Output the (X, Y) coordinate of the center of the cell containing the given text.  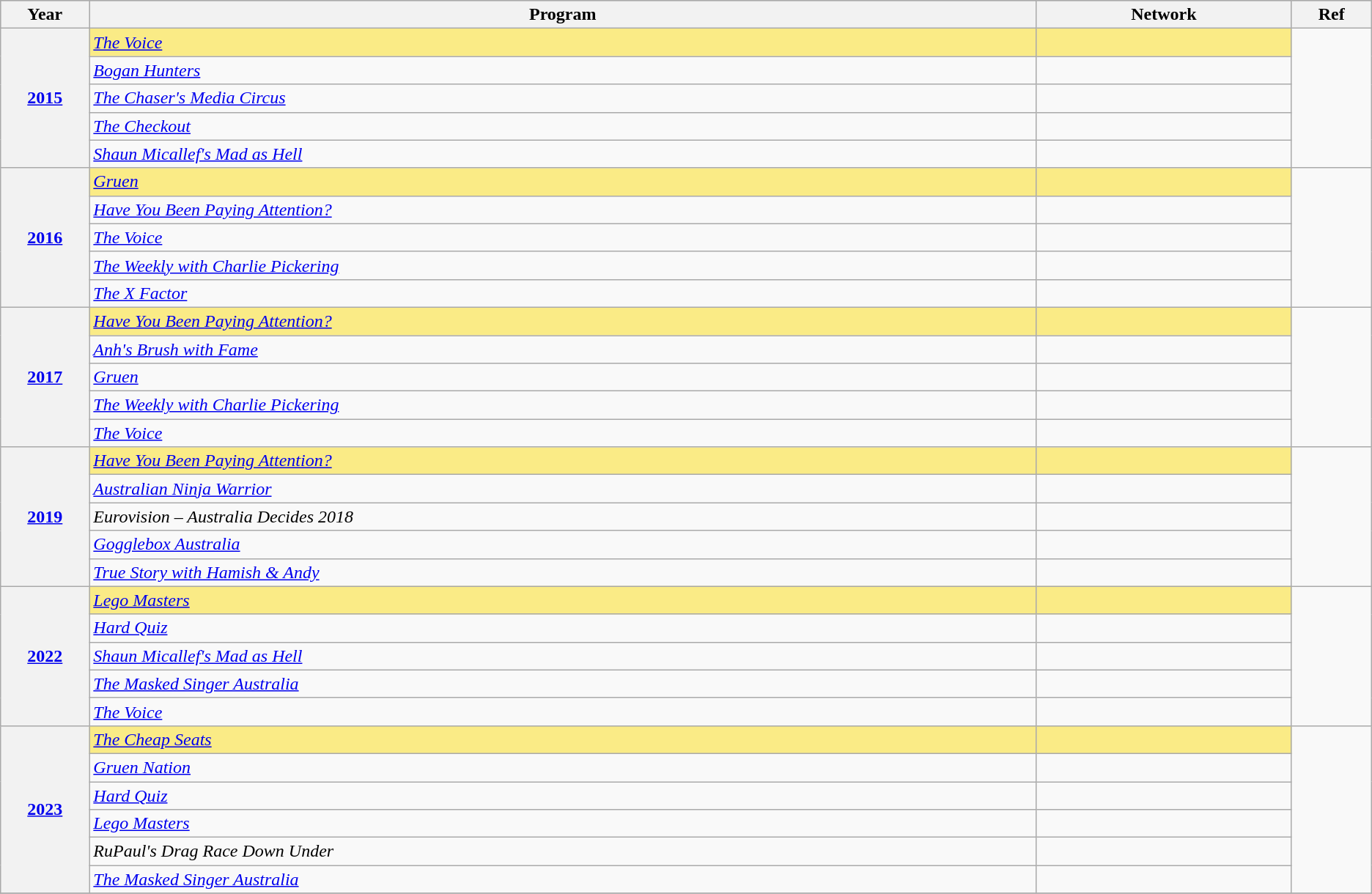
Eurovision – Australia Decides 2018 (563, 517)
Gruen Nation (563, 767)
Year (45, 15)
2019 (45, 517)
True Story with Hamish & Andy (563, 572)
2016 (45, 237)
Program (563, 15)
Ref (1331, 15)
The Checkout (563, 126)
2015 (45, 98)
Network (1164, 15)
The X Factor (563, 293)
Bogan Hunters (563, 70)
The Chaser's Media Circus (563, 98)
2023 (45, 809)
2022 (45, 656)
Anh's Brush with Fame (563, 350)
The Cheap Seats (563, 739)
RuPaul's Drag Race Down Under (563, 851)
Gogglebox Australia (563, 544)
2017 (45, 377)
Australian Ninja Warrior (563, 489)
